Capture the cell that displays the provided text and extract its [x, y] central coordinate. 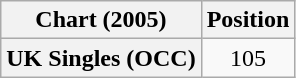
Chart (2005) [101, 20]
Position [248, 20]
UK Singles (OCC) [101, 58]
105 [248, 58]
